Scan for the cell matching the given text and deliver its [x, y] coordinate at center. 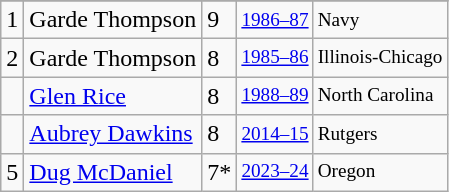
1985–86 [275, 58]
North Carolina [380, 96]
Navy [380, 20]
Oregon [380, 172]
Aubrey Dawkins [113, 134]
9 [220, 20]
Illinois-Chicago [380, 58]
2014–15 [275, 134]
1986–87 [275, 20]
1 [12, 20]
Rutgers [380, 134]
1988–89 [275, 96]
2 [12, 58]
5 [12, 172]
2023–24 [275, 172]
7* [220, 172]
Dug McDaniel [113, 172]
Glen Rice [113, 96]
